Provide the (X, Y) coordinate of the cell's center where the given text is located.  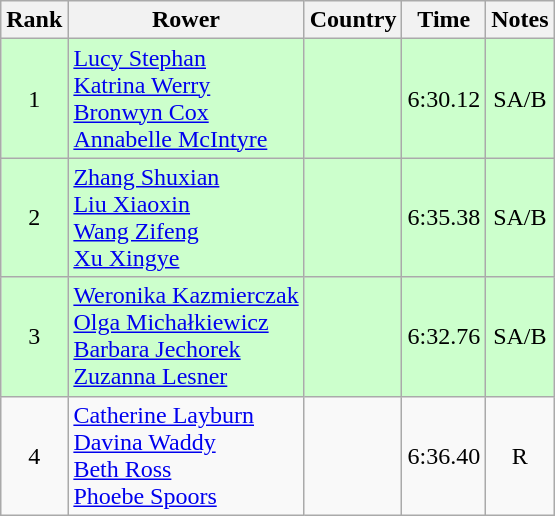
6:35.38 (444, 218)
6:36.40 (444, 456)
Rower (186, 20)
Country (353, 20)
Time (444, 20)
Zhang ShuxianLiu XiaoxinWang ZifengXu Xingye (186, 218)
4 (34, 456)
Catherine LayburnDavina WaddyBeth RossPhoebe Spoors (186, 456)
Rank (34, 20)
1 (34, 98)
R (520, 456)
Lucy StephanKatrina WerryBronwyn CoxAnnabelle McIntyre (186, 98)
3 (34, 336)
6:32.76 (444, 336)
Weronika KazmierczakOlga MichałkiewiczBarbara JechorekZuzanna Lesner (186, 336)
2 (34, 218)
6:30.12 (444, 98)
Notes (520, 20)
